Scan for the cell matching the given text and deliver its [x, y] coordinate at center. 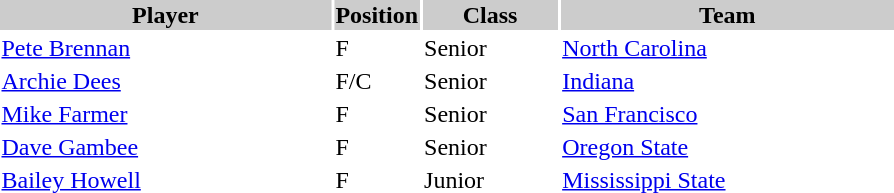
Class [490, 15]
Mike Farmer [166, 114]
North Carolina [728, 48]
Position [377, 15]
Archie Dees [166, 81]
Team [728, 15]
Indiana [728, 81]
F/C [377, 81]
San Francisco [728, 114]
Player [166, 15]
Pete Brennan [166, 48]
Dave Gambee [166, 147]
Oregon State [728, 147]
